Locate the cell with the specified text and output its (X, Y) center coordinate. 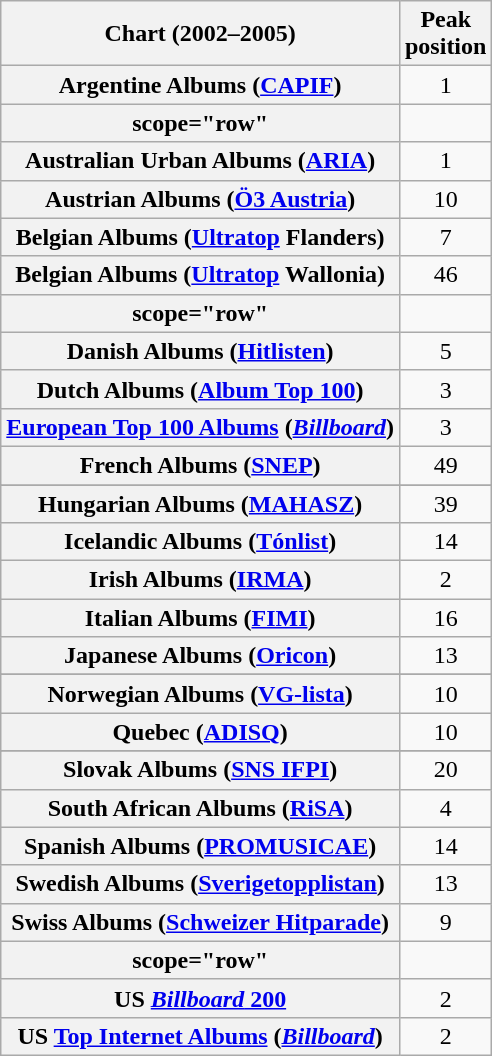
Spanish Albums (PROMUSICAE) (200, 846)
French Albums (SNEP) (200, 465)
Swedish Albums (Sverigetopplistan) (200, 884)
Austrian Albums (Ö3 Austria) (200, 199)
Chart (2002–2005) (200, 34)
Japanese Albums (Oricon) (200, 656)
US Billboard 200 (200, 998)
South African Albums (RiSA) (200, 808)
Argentine Albums (CAPIF) (200, 85)
Irish Albums (IRMA) (200, 580)
Belgian Albums (Ultratop Wallonia) (200, 275)
9 (445, 922)
Dutch Albums (Album Top 100) (200, 389)
Danish Albums (Hitlisten) (200, 351)
US Top Internet Albums (Billboard) (200, 1036)
16 (445, 618)
Peakposition (445, 34)
Quebec (ADISQ) (200, 732)
Italian Albums (FIMI) (200, 618)
Icelandic Albums (Tónlist) (200, 542)
Australian Urban Albums (ARIA) (200, 161)
5 (445, 351)
Norwegian Albums (VG-lista) (200, 694)
20 (445, 770)
Belgian Albums (Ultratop Flanders) (200, 237)
49 (445, 465)
4 (445, 808)
39 (445, 503)
European Top 100 Albums (Billboard) (200, 427)
46 (445, 275)
Hungarian Albums (MAHASZ) (200, 503)
Swiss Albums (Schweizer Hitparade) (200, 922)
Slovak Albums (SNS IFPI) (200, 770)
7 (445, 237)
